Return [x, y] of the center of cell containing provided text 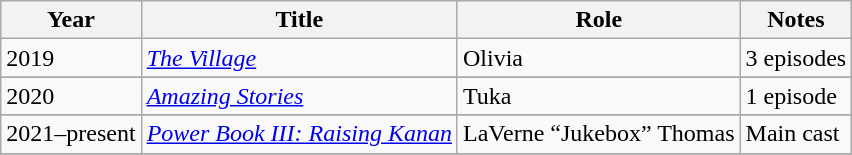
3 episodes [796, 58]
Amazing Stories [299, 96]
2019 [71, 58]
Year [71, 20]
LaVerne “Jukebox” Thomas [598, 134]
Role [598, 20]
Main cast [796, 134]
Title [299, 20]
2021–present [71, 134]
Tuka [598, 96]
The Village [299, 58]
Power Book III: Raising Kanan [299, 134]
Notes [796, 20]
2020 [71, 96]
Olivia [598, 58]
1 episode [796, 96]
